Return the (x, y) coordinate for the center point of the cell that contains the specified text.  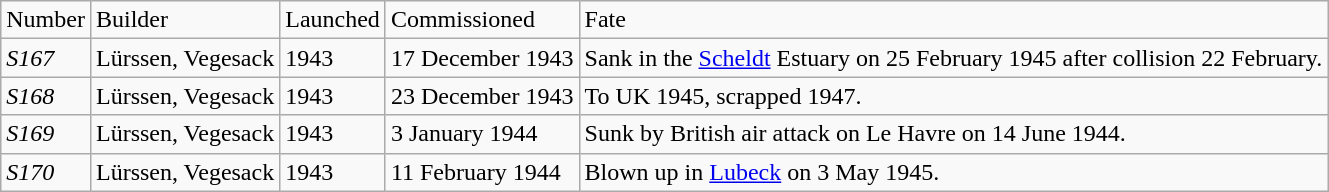
S170 (46, 172)
Sunk by British air attack on Le Havre on 14 June 1944. (954, 134)
11 February 1944 (482, 172)
23 December 1943 (482, 96)
Blown up in Lubeck on 3 May 1945. (954, 172)
Fate (954, 20)
17 December 1943 (482, 58)
S169 (46, 134)
3 January 1944 (482, 134)
S167 (46, 58)
Commissioned (482, 20)
Builder (184, 20)
Number (46, 20)
Launched (333, 20)
To UK 1945, scrapped 1947. (954, 96)
Sank in the Scheldt Estuary on 25 February 1945 after collision 22 February. (954, 58)
S168 (46, 96)
